Find where the given text appears and provide that cell's center as (x, y) coordinate. 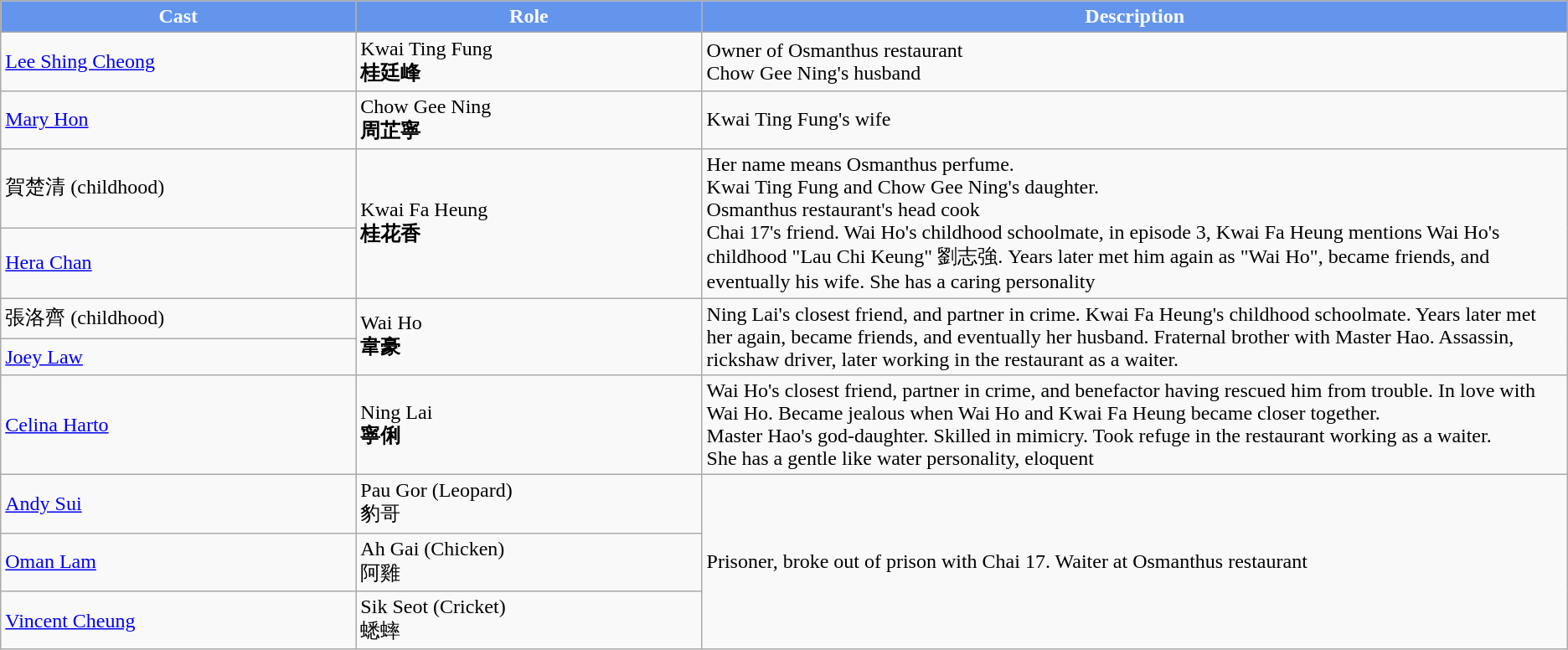
Celina Harto (178, 426)
Vincent Cheung (178, 621)
Cast (178, 17)
Joey Law (178, 357)
Mary Hon (178, 120)
Sik Seot (Cricket)蟋蟀 (529, 621)
Prisoner, broke out of prison with Chai 17. Waiter at Osmanthus restaurant (1134, 563)
Wai Ho韋豪 (529, 337)
Owner of Osmanthus restaurantChow Gee Ning's husband (1134, 62)
Pau Gor (Leopard)豹哥 (529, 504)
Andy Sui (178, 504)
賀楚清 (childhood) (178, 188)
Kwai Ting Fung's wife (1134, 120)
Hera Chan (178, 263)
Lee Shing Cheong (178, 62)
Ah Gai (Chicken)阿雞 (529, 562)
Role (529, 17)
Kwai Ting Fung桂廷峰 (529, 62)
張洛齊 (childhood) (178, 318)
Ning Lai寧俐 (529, 426)
Oman Lam (178, 562)
Kwai Fa Heung桂花香 (529, 224)
Chow Gee Ning周芷寧 (529, 120)
Description (1134, 17)
